Scan for the cell matching the given text and deliver its (X, Y) coordinate at center. 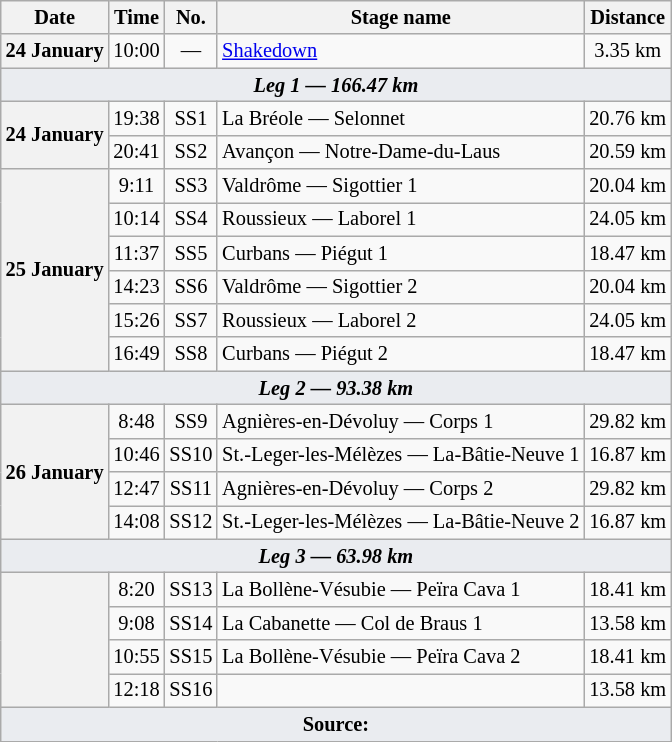
SS8 (192, 354)
Shakedown (400, 51)
14:08 (136, 522)
14:23 (136, 287)
Time (136, 17)
SS6 (192, 287)
SS2 (192, 152)
Source: (336, 724)
10:55 (136, 657)
8:48 (136, 421)
Agnières-en-Dévoluy — Corps 1 (400, 421)
La Bollène-Vésubie — Peïra Cava 2 (400, 657)
20:41 (136, 152)
SS12 (192, 522)
Roussieux — Laborel 2 (400, 320)
— (192, 51)
SS15 (192, 657)
Valdrôme — Sigottier 1 (400, 186)
Agnières-en-Dévoluy — Corps 2 (400, 489)
20.76 km (628, 118)
SS16 (192, 690)
8:20 (136, 589)
12:18 (136, 690)
Stage name (400, 17)
Roussieux — Laborel 1 (400, 219)
SS13 (192, 589)
Leg 3 — 63.98 km (336, 556)
La Bollène-Vésubie — Peïra Cava 1 (400, 589)
Valdrôme — Sigottier 2 (400, 287)
SS14 (192, 623)
Leg 1 — 166.47 km (336, 85)
SS7 (192, 320)
SS11 (192, 489)
Curbans — Piégut 1 (400, 253)
St.-Leger-les-Mélèzes — La-Bâtie-Neuve 2 (400, 522)
9:08 (136, 623)
SS9 (192, 421)
La Bréole — Selonnet (400, 118)
SS4 (192, 219)
Date (55, 17)
20.59 km (628, 152)
10:00 (136, 51)
Leg 2 — 93.38 km (336, 388)
Curbans — Piégut 2 (400, 354)
La Cabanette — Col de Braus 1 (400, 623)
12:47 (136, 489)
SS3 (192, 186)
10:46 (136, 455)
25 January (55, 270)
Distance (628, 17)
16:49 (136, 354)
26 January (55, 472)
St.-Leger-les-Mélèzes — La-Bâtie-Neuve 1 (400, 455)
SS1 (192, 118)
SS5 (192, 253)
9:11 (136, 186)
No. (192, 17)
10:14 (136, 219)
11:37 (136, 253)
15:26 (136, 320)
3.35 km (628, 51)
SS10 (192, 455)
Avançon — Notre-Dame-du-Laus (400, 152)
19:38 (136, 118)
